Return (x, y) of the center of cell containing provided text 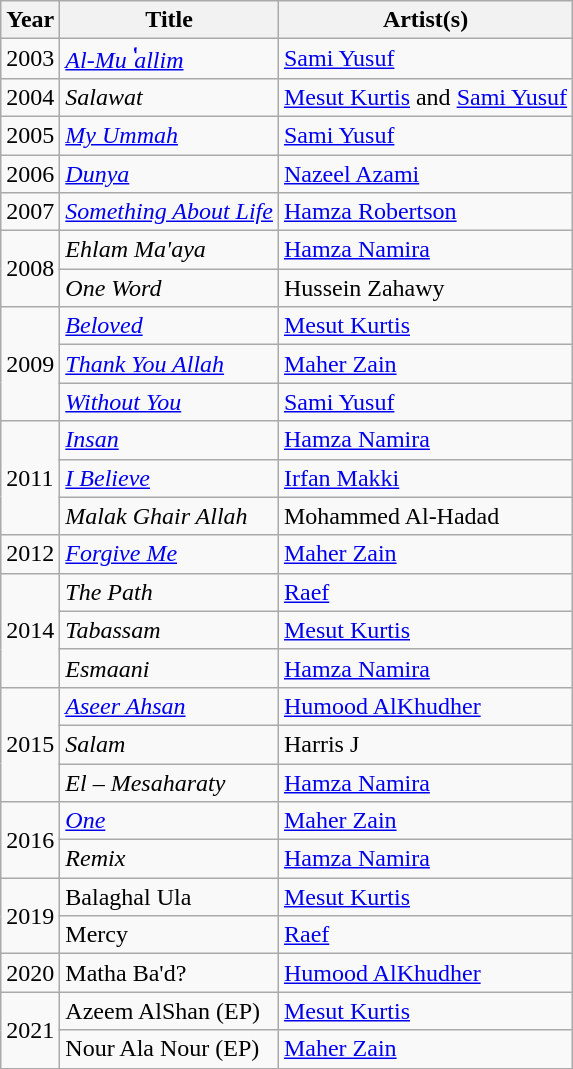
2008 (30, 269)
2011 (30, 478)
Harris J (425, 744)
Aseer Ahsan (170, 706)
2014 (30, 630)
Remix (170, 859)
Dunya (170, 173)
Beloved (170, 326)
Nazeel Azami (425, 173)
One Word (170, 288)
Esmaani (170, 668)
2020 (30, 973)
Title (170, 20)
Azeem AlShan (EP) (170, 1011)
Artist(s) (425, 20)
I Believe (170, 478)
Salam (170, 744)
2003 (30, 59)
Mesut Kurtis and Sami Yusuf (425, 97)
Malak Ghair Allah (170, 516)
Year (30, 20)
Mohammed Al-Hadad (425, 516)
Thank You Allah (170, 364)
2021 (30, 1030)
One (170, 821)
Nour Ala Nour (EP) (170, 1049)
Insan (170, 440)
2005 (30, 135)
Tabassam (170, 630)
Al-Muʽallim (170, 59)
2004 (30, 97)
Irfan Makki (425, 478)
Hussein Zahawy (425, 288)
Hamza Robertson (425, 212)
2016 (30, 840)
2012 (30, 554)
El – Mesaharaty (170, 783)
2019 (30, 916)
2006 (30, 173)
Forgive Me (170, 554)
The Path (170, 592)
Salawat (170, 97)
My Ummah (170, 135)
2015 (30, 744)
Balaghal Ula (170, 897)
Without You (170, 402)
2009 (30, 364)
Matha Ba'd? (170, 973)
2007 (30, 212)
Something About Life (170, 212)
Ehlam Ma'aya (170, 250)
Mercy (170, 935)
